Detect which cell encompasses the target text, then output its [x, y] center coordinate. 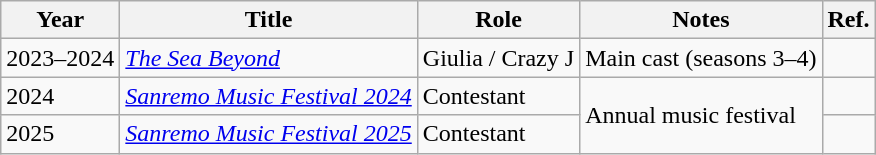
The Sea Beyond [268, 58]
Sanremo Music Festival 2024 [268, 96]
Sanremo Music Festival 2025 [268, 134]
2025 [60, 134]
Ref. [848, 20]
Giulia / Crazy J [498, 58]
Title [268, 20]
2023–2024 [60, 58]
Year [60, 20]
Annual music festival [701, 115]
Main cast (seasons 3–4) [701, 58]
2024 [60, 96]
Notes [701, 20]
Role [498, 20]
